Scan for the cell matching the given text and deliver its [X, Y] coordinate at center. 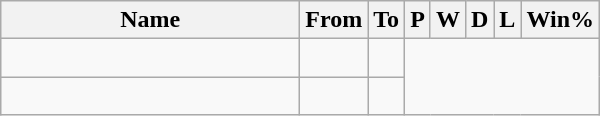
W [448, 20]
Name [150, 20]
P [418, 20]
From [334, 20]
D [479, 20]
L [508, 20]
Win% [560, 20]
To [386, 20]
